Capture the cell that displays the provided text and extract its [x, y] central coordinate. 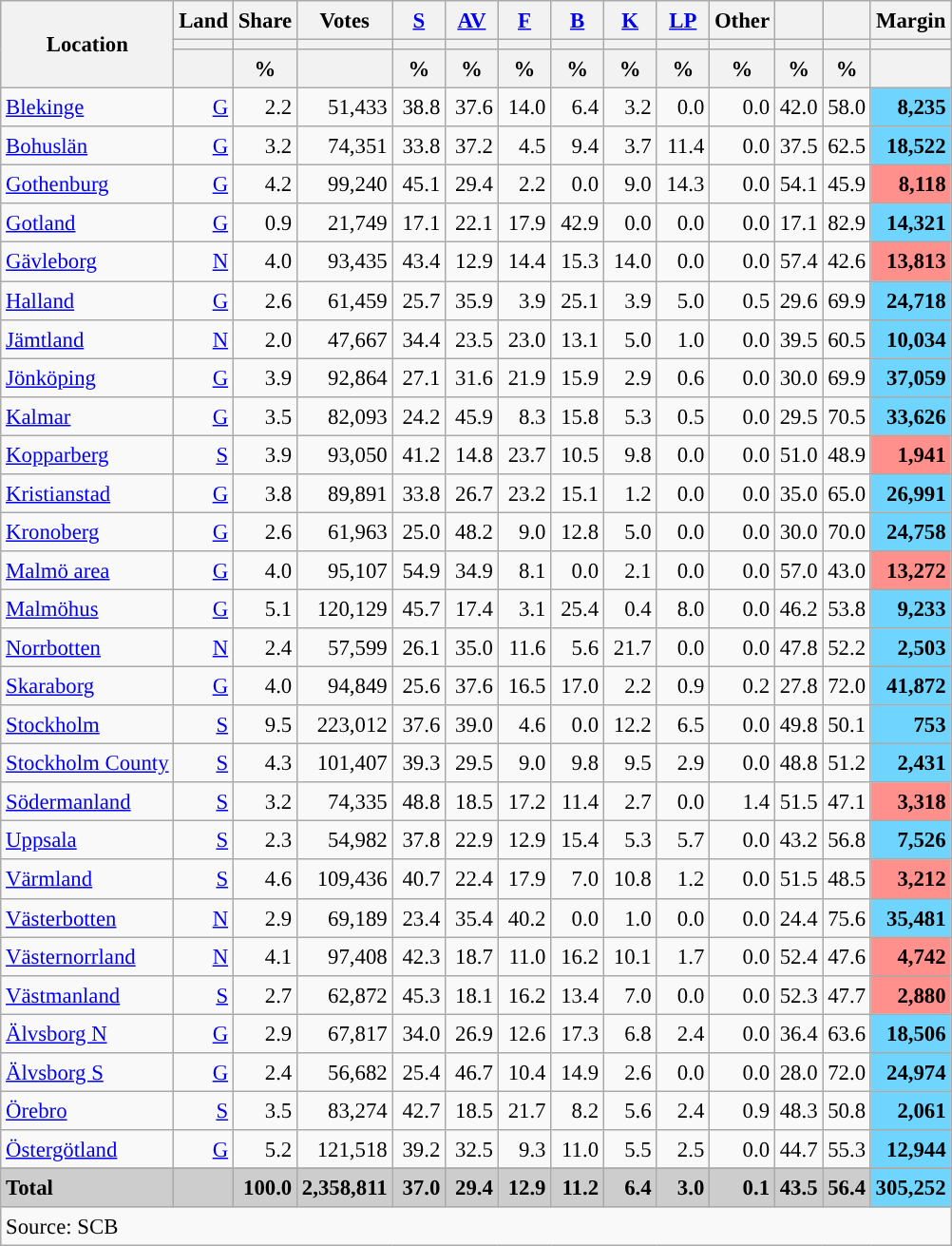
F [524, 21]
11.6 [524, 648]
23.0 [524, 338]
51.2 [847, 764]
24,758 [910, 532]
2,358,811 [345, 1188]
67,817 [345, 1034]
8.0 [683, 608]
43.0 [847, 570]
47,667 [345, 338]
69,189 [345, 918]
12,944 [910, 1150]
Östergötland [87, 1150]
74,351 [345, 146]
Halland [87, 300]
23.5 [472, 338]
4,742 [910, 956]
89,891 [345, 494]
14,321 [910, 222]
55.3 [847, 1150]
753 [910, 724]
15.4 [578, 840]
101,407 [345, 764]
10,034 [910, 338]
23.4 [419, 918]
57.0 [798, 570]
Västerbotten [87, 918]
50.1 [847, 724]
52.4 [798, 956]
13.1 [578, 338]
0.1 [743, 1188]
44.7 [798, 1150]
21,749 [345, 222]
Skaraborg [87, 686]
24,718 [910, 300]
B [578, 21]
LP [683, 21]
Kristianstad [87, 494]
Kronoberg [87, 532]
Norrbotten [87, 648]
120,129 [345, 608]
3.8 [264, 494]
35.9 [472, 300]
46.7 [472, 1072]
109,436 [345, 880]
2.5 [683, 1150]
56,682 [345, 1072]
Malmöhus [87, 608]
39.0 [472, 724]
15.8 [578, 416]
14.9 [578, 1072]
2,061 [910, 1110]
17.0 [578, 686]
82.9 [847, 222]
41,872 [910, 686]
94,849 [345, 686]
Land [203, 21]
52.2 [847, 648]
Gothenburg [87, 184]
Kalmar [87, 416]
5.5 [630, 1150]
Other [743, 21]
Share [264, 21]
15.3 [578, 262]
57,599 [345, 648]
34.0 [419, 1034]
Örebro [87, 1110]
48.2 [472, 532]
15.1 [578, 494]
22.9 [472, 840]
8,235 [910, 108]
4.5 [524, 146]
25.0 [419, 532]
2,431 [910, 764]
37,059 [910, 378]
93,050 [345, 454]
27.8 [798, 686]
47.7 [847, 994]
34.4 [419, 338]
14.4 [524, 262]
60.5 [847, 338]
54.9 [419, 570]
13,272 [910, 570]
10.8 [630, 880]
5.2 [264, 1150]
Gotland [87, 222]
Bohuslän [87, 146]
48.9 [847, 454]
33,626 [910, 416]
11.2 [578, 1188]
3.0 [683, 1188]
41.2 [419, 454]
26.1 [419, 648]
Kopparberg [87, 454]
42.0 [798, 108]
31.6 [472, 378]
47.1 [847, 802]
18,522 [910, 146]
0.2 [743, 686]
45.7 [419, 608]
38.8 [419, 108]
18.7 [472, 956]
17.2 [524, 802]
27.1 [419, 378]
9,233 [910, 608]
14.8 [472, 454]
75.6 [847, 918]
Blekinge [87, 108]
37.0 [419, 1188]
2.1 [630, 570]
0.6 [683, 378]
Västernorrland [87, 956]
51.0 [798, 454]
13.4 [578, 994]
Älvsborg S [87, 1072]
39.3 [419, 764]
23.2 [524, 494]
3.7 [630, 146]
17.3 [578, 1034]
35.4 [472, 918]
83,274 [345, 1110]
61,459 [345, 300]
37.5 [798, 146]
42.7 [419, 1110]
70.5 [847, 416]
Jämtland [87, 338]
43.4 [419, 262]
54.1 [798, 184]
Värmland [87, 880]
26.7 [472, 494]
40.7 [419, 880]
K [630, 21]
50.8 [847, 1110]
9.3 [524, 1150]
4.1 [264, 956]
8,118 [910, 184]
25.7 [419, 300]
1.7 [683, 956]
36.4 [798, 1034]
52.3 [798, 994]
45.1 [419, 184]
5.1 [264, 608]
21.9 [524, 378]
121,518 [345, 1150]
12.2 [630, 724]
51,433 [345, 108]
34.9 [472, 570]
56.4 [847, 1188]
70.0 [847, 532]
Stockholm County [87, 764]
3,212 [910, 880]
26,991 [910, 494]
22.4 [472, 880]
47.8 [798, 648]
Jönköping [87, 378]
12.8 [578, 532]
24.2 [419, 416]
Västmanland [87, 994]
45.3 [419, 994]
Gävleborg [87, 262]
3,318 [910, 802]
8.1 [524, 570]
2.3 [264, 840]
54,982 [345, 840]
99,240 [345, 184]
Source: SCB [476, 1226]
25.6 [419, 686]
29.6 [798, 300]
2,880 [910, 994]
49.8 [798, 724]
22.1 [472, 222]
39.5 [798, 338]
Margin [910, 21]
46.2 [798, 608]
Älvsborg N [87, 1034]
1.4 [743, 802]
13,813 [910, 262]
10.4 [524, 1072]
305,252 [910, 1188]
17.4 [472, 608]
10.1 [630, 956]
43.2 [798, 840]
0.4 [630, 608]
Uppsala [87, 840]
2,503 [910, 648]
4.3 [264, 764]
6.5 [683, 724]
97,408 [345, 956]
18.1 [472, 994]
8.2 [578, 1110]
92,864 [345, 378]
12.6 [524, 1034]
14.3 [683, 184]
32.5 [472, 1150]
1,941 [910, 454]
37.2 [472, 146]
18,506 [910, 1034]
63.6 [847, 1034]
Stockholm [87, 724]
42.3 [419, 956]
61,963 [345, 532]
Södermanland [87, 802]
82,093 [345, 416]
42.6 [847, 262]
74,335 [345, 802]
95,107 [345, 570]
223,012 [345, 724]
24,974 [910, 1072]
58.0 [847, 108]
65.0 [847, 494]
8.3 [524, 416]
39.2 [419, 1150]
16.5 [524, 686]
Location [87, 45]
4.2 [264, 184]
Votes [345, 21]
28.0 [798, 1072]
Total [87, 1188]
48.5 [847, 880]
Malmö area [87, 570]
26.9 [472, 1034]
9.4 [578, 146]
5.7 [683, 840]
42.9 [578, 222]
56.8 [847, 840]
57.4 [798, 262]
62.5 [847, 146]
93,435 [345, 262]
47.6 [847, 956]
35,481 [910, 918]
10.5 [578, 454]
24.4 [798, 918]
40.2 [524, 918]
AV [472, 21]
2.0 [264, 338]
43.5 [798, 1188]
48.3 [798, 1110]
37.8 [419, 840]
6.8 [630, 1034]
62,872 [345, 994]
25.1 [578, 300]
100.0 [264, 1188]
23.7 [524, 454]
15.9 [578, 378]
53.8 [847, 608]
7,526 [910, 840]
3.1 [524, 608]
